Find where the given text appears and provide that cell's center as (X, Y) coordinate. 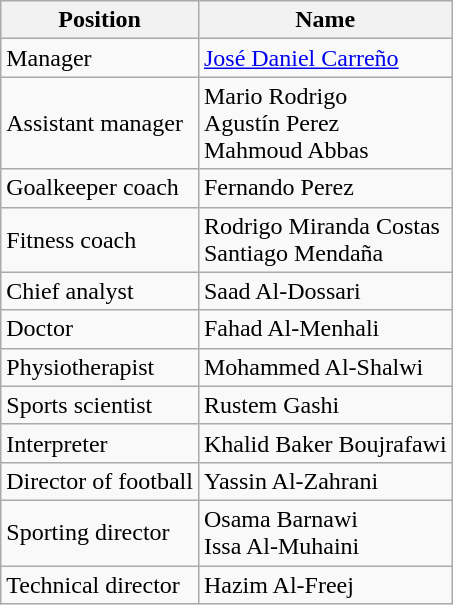
Sports scientist (100, 405)
Khalid Baker Boujrafawi (325, 443)
Manager (100, 58)
Fitness coach (100, 240)
Rustem Gashi (325, 405)
Rodrigo Miranda Costas Santiago Mendaña (325, 240)
Osama Barnawi Issa Al-Muhaini (325, 532)
José Daniel Carreño (325, 58)
Doctor (100, 329)
Sporting director (100, 532)
Fahad Al-Menhali (325, 329)
Name (325, 20)
Physiotherapist (100, 367)
Technical director (100, 585)
Yassin Al-Zahrani (325, 481)
Mario Rodrigo Agustín Perez Mahmoud Abbas (325, 123)
Interpreter (100, 443)
Mohammed Al-Shalwi (325, 367)
Position (100, 20)
Assistant manager (100, 123)
Chief analyst (100, 291)
Saad Al-Dossari (325, 291)
Hazim Al-Freej (325, 585)
Director of football (100, 481)
Goalkeeper coach (100, 188)
Fernando Perez (325, 188)
